Capture the cell that displays the provided text and extract its (X, Y) central coordinate. 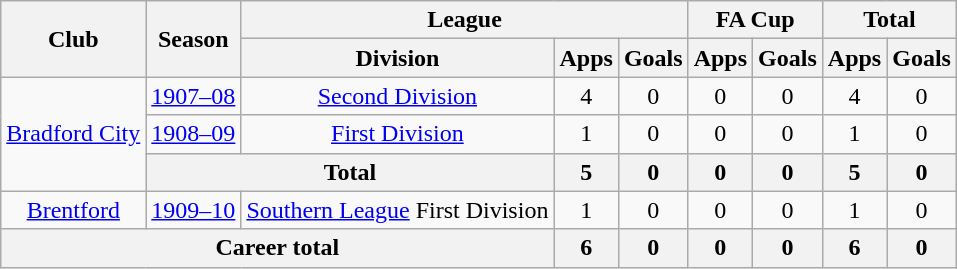
Season (194, 39)
Club (74, 39)
1907–08 (194, 96)
1908–09 (194, 134)
FA Cup (755, 20)
Division (398, 58)
Southern League First Division (398, 210)
Bradford City (74, 134)
1909–10 (194, 210)
Brentford (74, 210)
League (464, 20)
First Division (398, 134)
Career total (278, 248)
Second Division (398, 96)
